Scan for the cell matching the given text and deliver its (X, Y) coordinate at center. 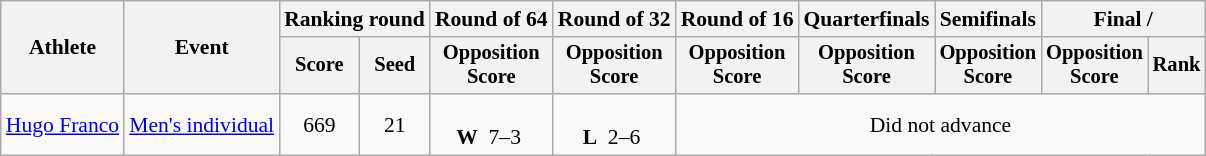
Score (320, 66)
L 2–6 (614, 124)
Hugo Franco (62, 124)
669 (320, 124)
Semifinals (988, 19)
Men's individual (202, 124)
W 7–3 (492, 124)
Event (202, 48)
Did not advance (941, 124)
Seed (395, 66)
Round of 16 (738, 19)
Quarterfinals (866, 19)
Round of 32 (614, 19)
Rank (1177, 66)
21 (395, 124)
Ranking round (354, 19)
Round of 64 (492, 19)
Final / (1123, 19)
Athlete (62, 48)
